Locate the cell with the specified text and output its (X, Y) center coordinate. 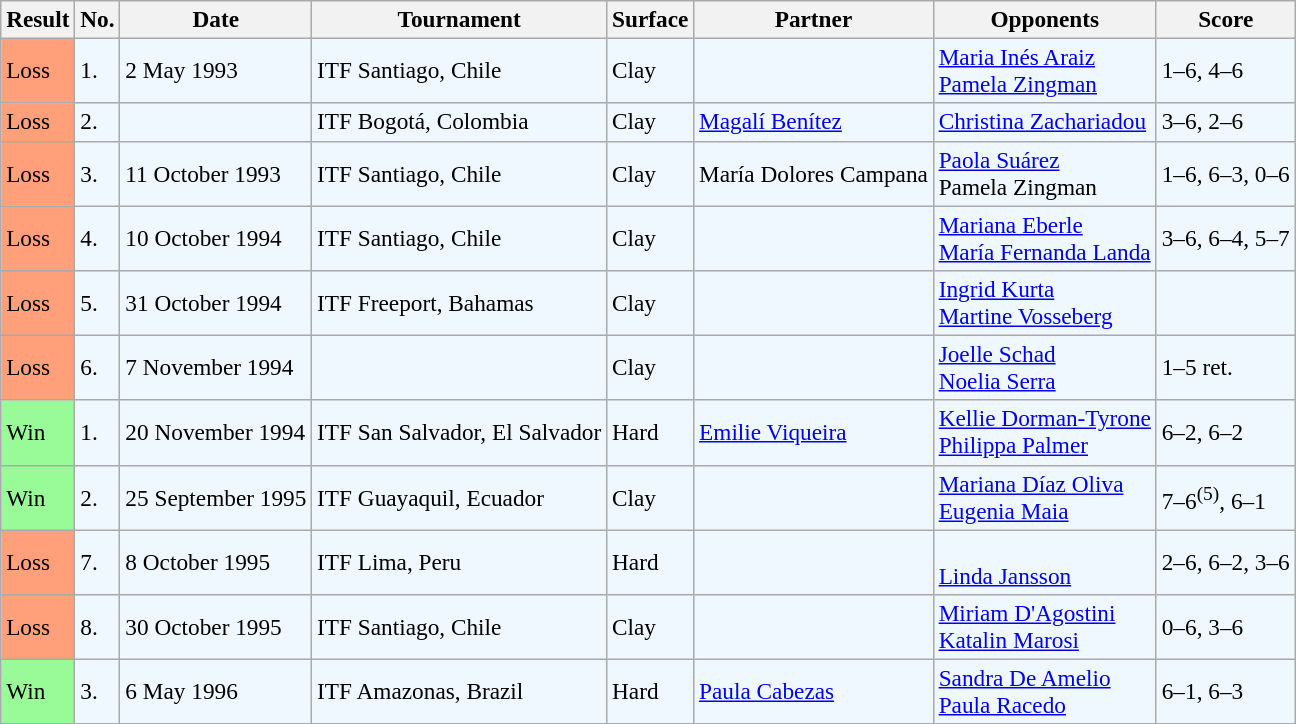
8 October 1995 (216, 562)
María Dolores Campana (814, 174)
Emilie Viqueira (814, 432)
Surface (650, 19)
Paula Cabezas (814, 692)
31 October 1994 (216, 302)
Partner (814, 19)
7–6(5), 6–1 (1226, 498)
20 November 1994 (216, 432)
Miriam D'Agostini Katalin Marosi (1044, 626)
Result (38, 19)
8. (98, 626)
10 October 1994 (216, 238)
Tournament (460, 19)
6–2, 6–2 (1226, 432)
7. (98, 562)
Kellie Dorman-Tyrone Philippa Palmer (1044, 432)
11 October 1993 (216, 174)
Ingrid Kurta Martine Vosseberg (1044, 302)
7 November 1994 (216, 368)
1–6, 6–3, 0–6 (1226, 174)
4. (98, 238)
Mariana Díaz Oliva Eugenia Maia (1044, 498)
Linda Jansson (1044, 562)
5. (98, 302)
25 September 1995 (216, 498)
3–6, 2–6 (1226, 122)
6–1, 6–3 (1226, 692)
2–6, 6–2, 3–6 (1226, 562)
3–6, 6–4, 5–7 (1226, 238)
30 October 1995 (216, 626)
0–6, 3–6 (1226, 626)
ITF Bogotá, Colombia (460, 122)
Christina Zachariadou (1044, 122)
1–5 ret. (1226, 368)
Score (1226, 19)
ITF Freeport, Bahamas (460, 302)
Opponents (1044, 19)
ITF San Salvador, El Salvador (460, 432)
1–6, 4–6 (1226, 70)
6. (98, 368)
2 May 1993 (216, 70)
Paola Suárez Pamela Zingman (1044, 174)
Magalí Benítez (814, 122)
Sandra De Amelio Paula Racedo (1044, 692)
ITF Lima, Peru (460, 562)
Mariana Eberle María Fernanda Landa (1044, 238)
ITF Guayaquil, Ecuador (460, 498)
Date (216, 19)
ITF Amazonas, Brazil (460, 692)
Joelle Schad Noelia Serra (1044, 368)
6 May 1996 (216, 692)
Maria Inés Araiz Pamela Zingman (1044, 70)
No. (98, 19)
